Search for the cell housing the specified text and yield its (X, Y) center coordinate. 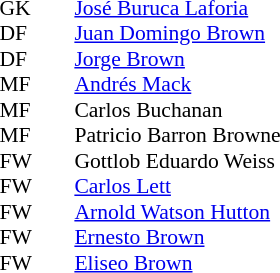
Juan Domingo Brown (177, 33)
Patricio Barron Browne (177, 135)
Jorge Brown (177, 59)
Arnold Watson Hutton (177, 212)
Carlos Lett (177, 187)
Ernesto Brown (177, 237)
Andrés Mack (177, 85)
Carlos Buchanan (177, 110)
Gottlob Eduardo Weiss (177, 161)
